Pinpoint the cell where the given text exists, returning its [X, Y] midpoint coordinate. 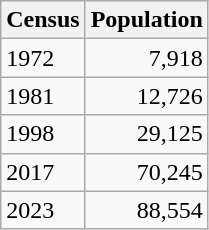
2023 [43, 210]
Population [146, 20]
1972 [43, 58]
7,918 [146, 58]
12,726 [146, 96]
70,245 [146, 172]
88,554 [146, 210]
1981 [43, 96]
Census [43, 20]
1998 [43, 134]
2017 [43, 172]
29,125 [146, 134]
